Provide the [X, Y] coordinate of the cell's center where the given text is located.  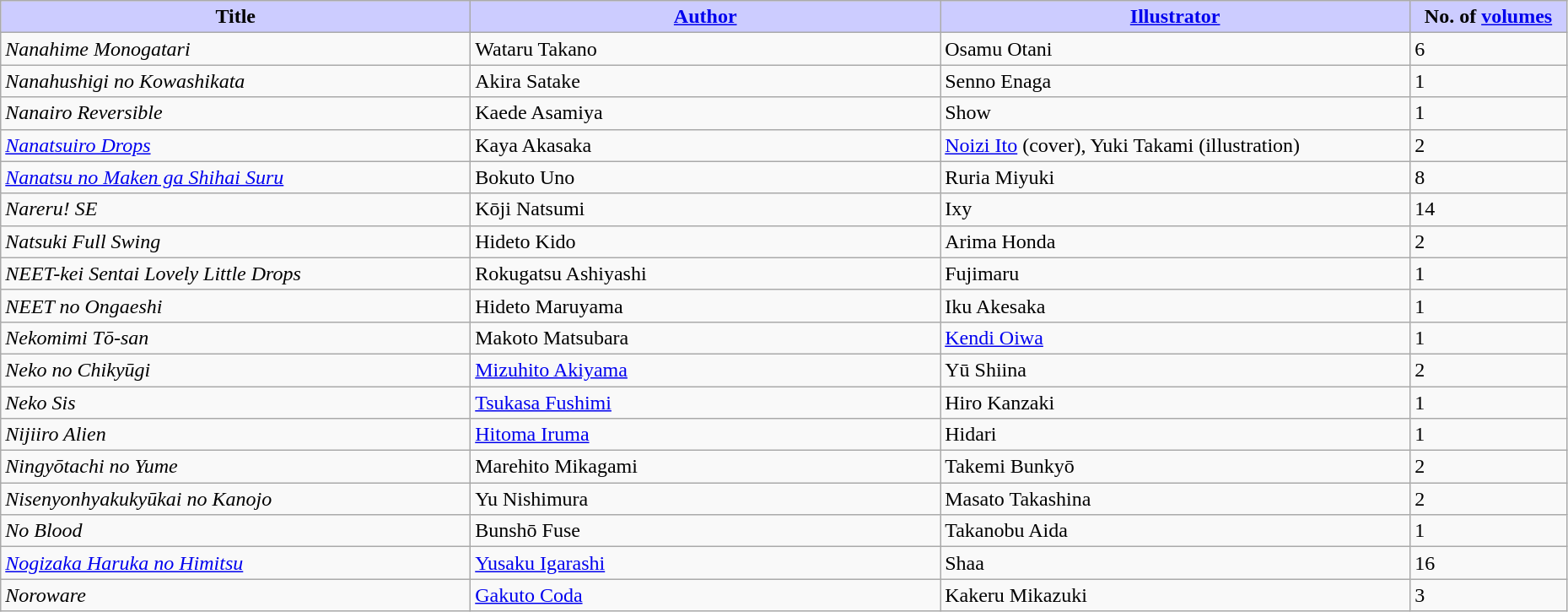
Nanatsuiro Drops [236, 145]
Takemi Bunkyō [1176, 467]
Hiro Kanzaki [1176, 403]
Yu Nishimura [705, 499]
Hitoma Iruma [705, 435]
NEET no Ongaeshi [236, 306]
Noroware [236, 595]
Noizi Ito (cover), Yuki Takami (illustration) [1176, 145]
Nanairo Reversible [236, 113]
Hideto Kido [705, 241]
Bunshō Fuse [705, 531]
Nekomimi Tō-san [236, 338]
Nanahime Monogatari [236, 49]
Nisenyonhyakukyūkai no Kanojo [236, 499]
Tsukasa Fushimi [705, 403]
Kōji Natsumi [705, 209]
8 [1489, 177]
Kaede Asamiya [705, 113]
Show [1176, 113]
Title [236, 17]
Author [705, 17]
No. of volumes [1489, 17]
Hideto Maruyama [705, 306]
Yusaku Igarashi [705, 563]
Ruria Miyuki [1176, 177]
3 [1489, 595]
NEET-kei Sentai Lovely Little Drops [236, 274]
Marehito Mikagami [705, 467]
Gakuto Coda [705, 595]
Yū Shiina [1176, 370]
Akira Satake [705, 81]
Nanahushigi no Kowashikata [236, 81]
Mizuhito Akiyama [705, 370]
Kendi Oiwa [1176, 338]
Nijiiro Alien [236, 435]
Nareru! SE [236, 209]
Masato Takashina [1176, 499]
Osamu Otani [1176, 49]
Senno Enaga [1176, 81]
Ningyōtachi no Yume [236, 467]
Neko Sis [236, 403]
Nanatsu no Maken ga Shihai Suru [236, 177]
Hidari [1176, 435]
Rokugatsu Ashiyashi [705, 274]
6 [1489, 49]
Shaa [1176, 563]
Kaya Akasaka [705, 145]
Ixy [1176, 209]
Wataru Takano [705, 49]
Iku Akesaka [1176, 306]
Makoto Matsubara [705, 338]
16 [1489, 563]
Natsuki Full Swing [236, 241]
Fujimaru [1176, 274]
Arima Honda [1176, 241]
No Blood [236, 531]
Bokuto Uno [705, 177]
Illustrator [1176, 17]
Nogizaka Haruka no Himitsu [236, 563]
Neko no Chikyūgi [236, 370]
Takanobu Aida [1176, 531]
Kakeru Mikazuki [1176, 595]
14 [1489, 209]
